Locate the cell with the specified text and output its (x, y) center coordinate. 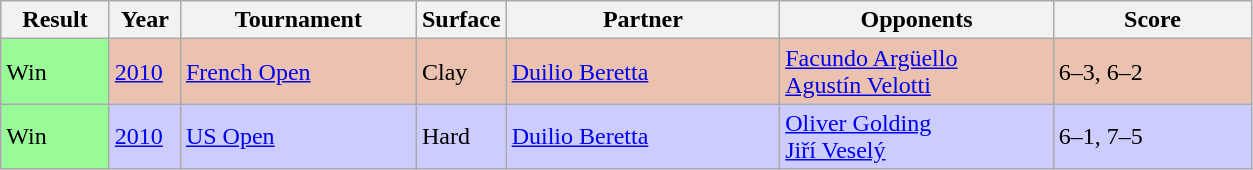
6–1, 7–5 (1152, 136)
Surface (461, 20)
6–3, 6–2 (1152, 72)
Result (56, 20)
French Open (298, 72)
Score (1152, 20)
Clay (461, 72)
Tournament (298, 20)
Facundo Argüello Agustín Velotti (917, 72)
Hard (461, 136)
Opponents (917, 20)
Year (144, 20)
Partner (643, 20)
Oliver Golding Jiří Veselý (917, 136)
US Open (298, 136)
